Pinpoint the cell where the given text exists, returning its (x, y) midpoint coordinate. 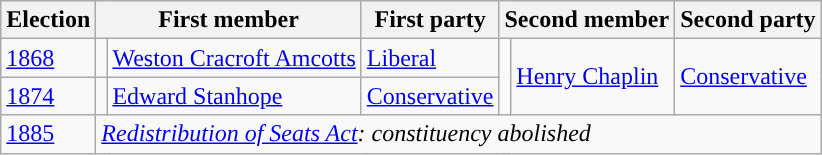
Redistribution of Seats Act: constituency abolished (458, 134)
1868 (48, 58)
Liberal (430, 58)
First member (228, 20)
1874 (48, 96)
First party (430, 20)
Weston Cracroft Amcotts (234, 58)
Election (48, 20)
Henry Chaplin (593, 77)
Second party (748, 20)
Second member (587, 20)
1885 (48, 134)
Edward Stanhope (234, 96)
